Output the [X, Y] coordinate of the center of the cell containing the given text.  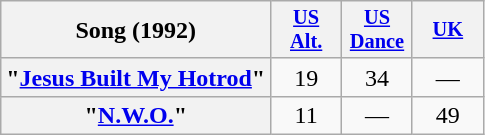
"Jesus Built My Hotrod" [136, 77]
19 [306, 77]
49 [448, 115]
USAlt. [306, 30]
"N.W.O." [136, 115]
USDance [378, 30]
UK [448, 30]
Song (1992) [136, 30]
34 [378, 77]
11 [306, 115]
